Find where the given text appears and provide that cell's center as [x, y] coordinate. 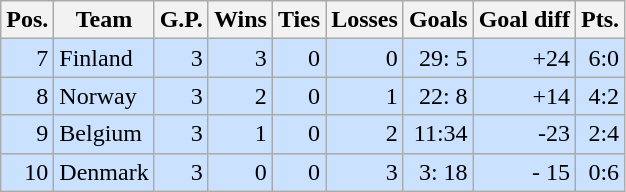
+24 [524, 58]
Ties [298, 20]
3: 18 [438, 172]
Belgium [104, 134]
Finland [104, 58]
Wins [240, 20]
0:6 [600, 172]
Denmark [104, 172]
10 [28, 172]
6:0 [600, 58]
Team [104, 20]
Pts. [600, 20]
G.P. [181, 20]
2:4 [600, 134]
Losses [365, 20]
- 15 [524, 172]
4:2 [600, 96]
9 [28, 134]
8 [28, 96]
+14 [524, 96]
7 [28, 58]
11:34 [438, 134]
Pos. [28, 20]
Goal diff [524, 20]
Norway [104, 96]
-23 [524, 134]
22: 8 [438, 96]
Goals [438, 20]
29: 5 [438, 58]
